Detect which cell encompasses the target text, then output its [X, Y] center coordinate. 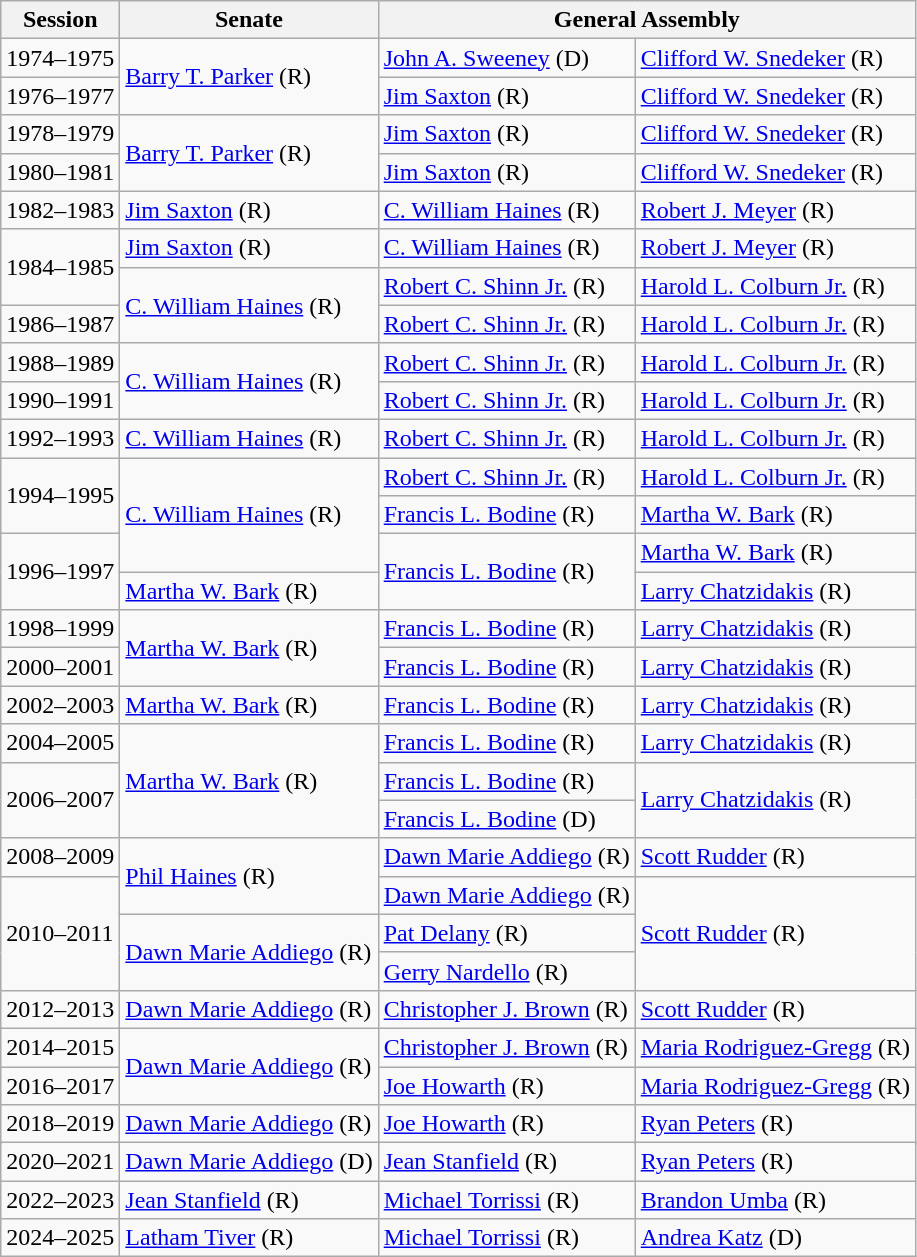
Latham Tiver (R) [249, 1238]
Dawn Marie Addiego (D) [249, 1162]
2020–2021 [60, 1162]
2018–2019 [60, 1124]
2024–2025 [60, 1238]
1984–1985 [60, 267]
1988–1989 [60, 362]
1994–1995 [60, 496]
1976–1977 [60, 96]
General Assembly [646, 20]
2000–2001 [60, 667]
1998–1999 [60, 629]
2014–2015 [60, 1047]
Andrea Katz (D) [775, 1238]
2006–2007 [60, 800]
Pat Delany (R) [506, 933]
2002–2003 [60, 705]
Brandon Umba (R) [775, 1200]
1974–1975 [60, 58]
1990–1991 [60, 400]
Session [60, 20]
Francis L. Bodine (D) [506, 819]
1980–1981 [60, 172]
Phil Haines (R) [249, 876]
2022–2023 [60, 1200]
John A. Sweeney (D) [506, 58]
1996–1997 [60, 572]
2008–2009 [60, 857]
2012–2013 [60, 1009]
1978–1979 [60, 134]
2016–2017 [60, 1085]
1986–1987 [60, 324]
1992–1993 [60, 438]
Gerry Nardello (R) [506, 971]
Senate [249, 20]
2010–2011 [60, 933]
2004–2005 [60, 743]
1982–1983 [60, 210]
